Detect which cell encompasses the target text, then output its [x, y] center coordinate. 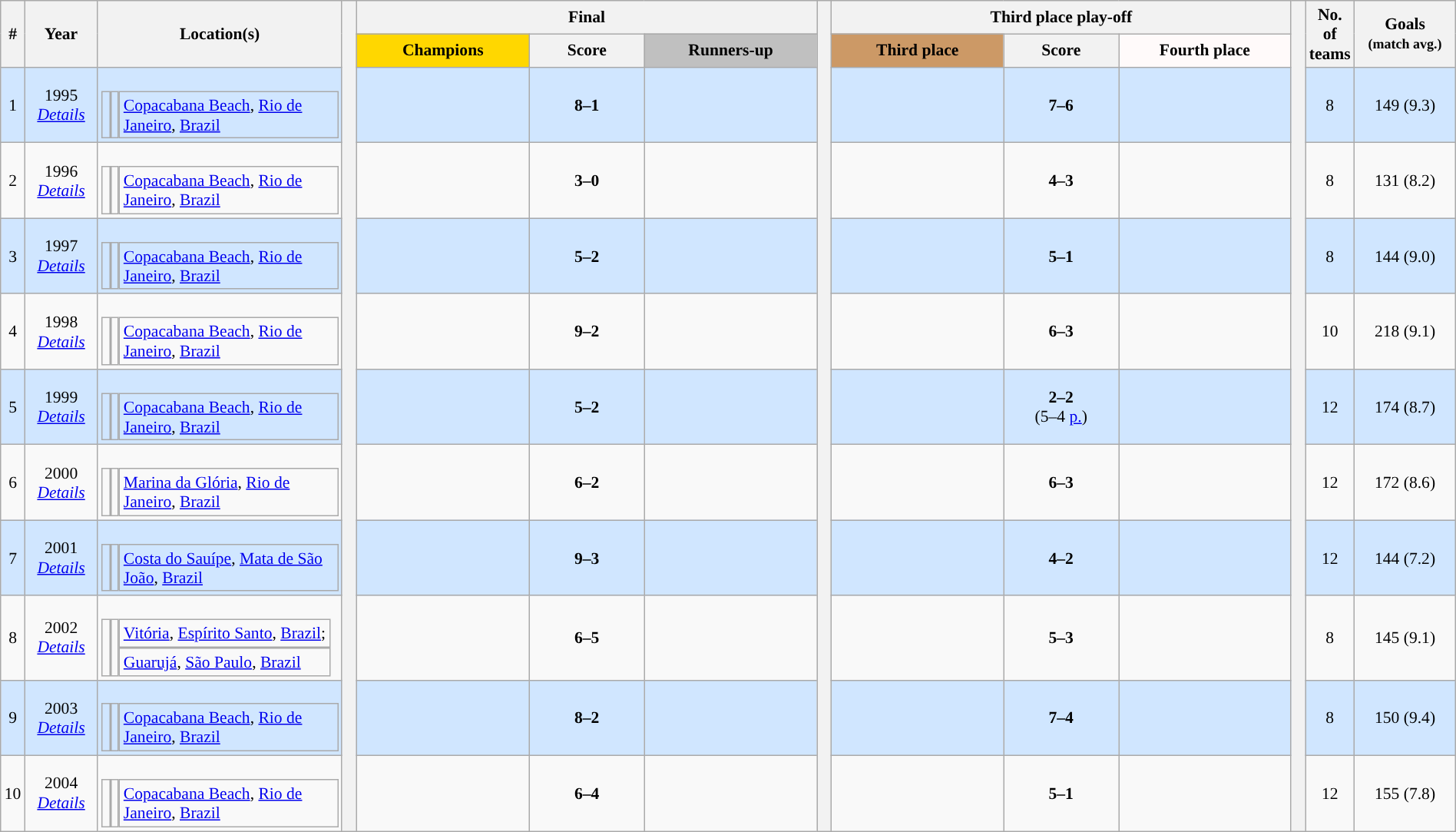
Guarujá, São Paulo, Brazil [224, 662]
5 [13, 407]
1997Details [61, 256]
Third place [918, 51]
9 [13, 718]
6–5 [587, 638]
1998Details [61, 332]
155 (7.8) [1405, 794]
2000Details [61, 482]
1 [13, 105]
6 [13, 482]
Runners-up [731, 51]
145 (9.1) [1405, 638]
150 (9.4) [1405, 718]
174 (8.7) [1405, 407]
9–3 [587, 558]
Location(s) [220, 34]
9–2 [587, 332]
6–2 [587, 482]
1995Details [61, 105]
Fourth place [1205, 51]
144 (7.2) [1405, 558]
Final [587, 17]
8–2 [587, 718]
2001Details [61, 558]
Year [61, 34]
2003Details [61, 718]
Vitória, Espírito Santo, Brazil; Guarujá, São Paulo, Brazil [220, 638]
No. ofteams [1330, 34]
2 [13, 181]
Champions [442, 51]
7 [13, 558]
131 (8.2) [1405, 181]
149 (9.3) [1405, 105]
7–6 [1061, 105]
218 (9.1) [1405, 332]
5–3 [1061, 638]
4 [13, 332]
# [13, 34]
3 [13, 256]
6–4 [587, 794]
1996Details [61, 181]
Third place play-off [1061, 17]
4–3 [1061, 181]
Vitória, Espírito Santo, Brazil; [224, 633]
172 (8.6) [1405, 482]
1999Details [61, 407]
3–0 [587, 181]
2004Details [61, 794]
144 (9.0) [1405, 256]
8–1 [587, 105]
2–2 (5–4 p.) [1061, 407]
4–2 [1061, 558]
Goals(match avg.) [1405, 34]
7–4 [1061, 718]
2002Details [61, 638]
